Determine the [x, y] coordinate at the center of the cell enclosing the given text.  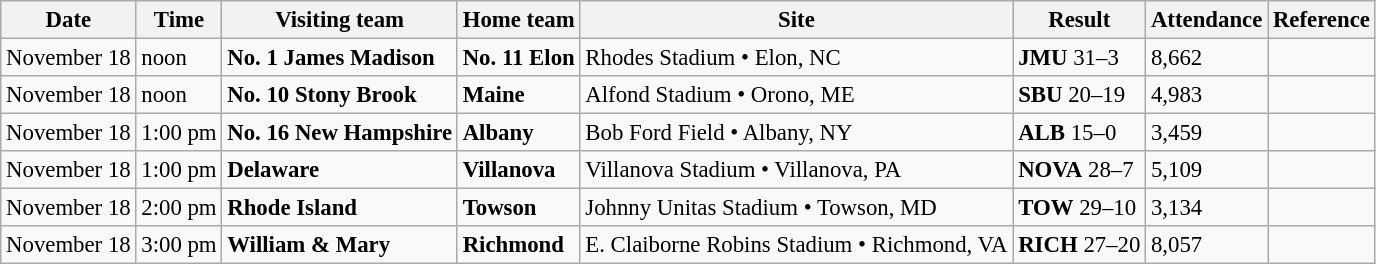
Home team [518, 20]
Bob Ford Field • Albany, NY [796, 133]
Rhode Island [340, 208]
JMU 31–3 [1080, 58]
Alfond Stadium • Orono, ME [796, 95]
Maine [518, 95]
2:00 pm [179, 208]
Date [68, 20]
RICH 27–20 [1080, 245]
Attendance [1207, 20]
E. Claiborne Robins Stadium • Richmond, VA [796, 245]
Albany [518, 133]
Result [1080, 20]
5,109 [1207, 170]
8,662 [1207, 58]
Rhodes Stadium • Elon, NC [796, 58]
Reference [1322, 20]
No. 10 Stony Brook [340, 95]
Visiting team [340, 20]
4,983 [1207, 95]
Villanova [518, 170]
William & Mary [340, 245]
Johnny Unitas Stadium • Towson, MD [796, 208]
Site [796, 20]
8,057 [1207, 245]
Delaware [340, 170]
SBU 20–19 [1080, 95]
3:00 pm [179, 245]
NOVA 28–7 [1080, 170]
No. 11 Elon [518, 58]
Towson [518, 208]
3,459 [1207, 133]
Time [179, 20]
No. 16 New Hampshire [340, 133]
ALB 15–0 [1080, 133]
Richmond [518, 245]
No. 1 James Madison [340, 58]
Villanova Stadium • Villanova, PA [796, 170]
TOW 29–10 [1080, 208]
3,134 [1207, 208]
